Detect which cell encompasses the target text, then output its [x, y] center coordinate. 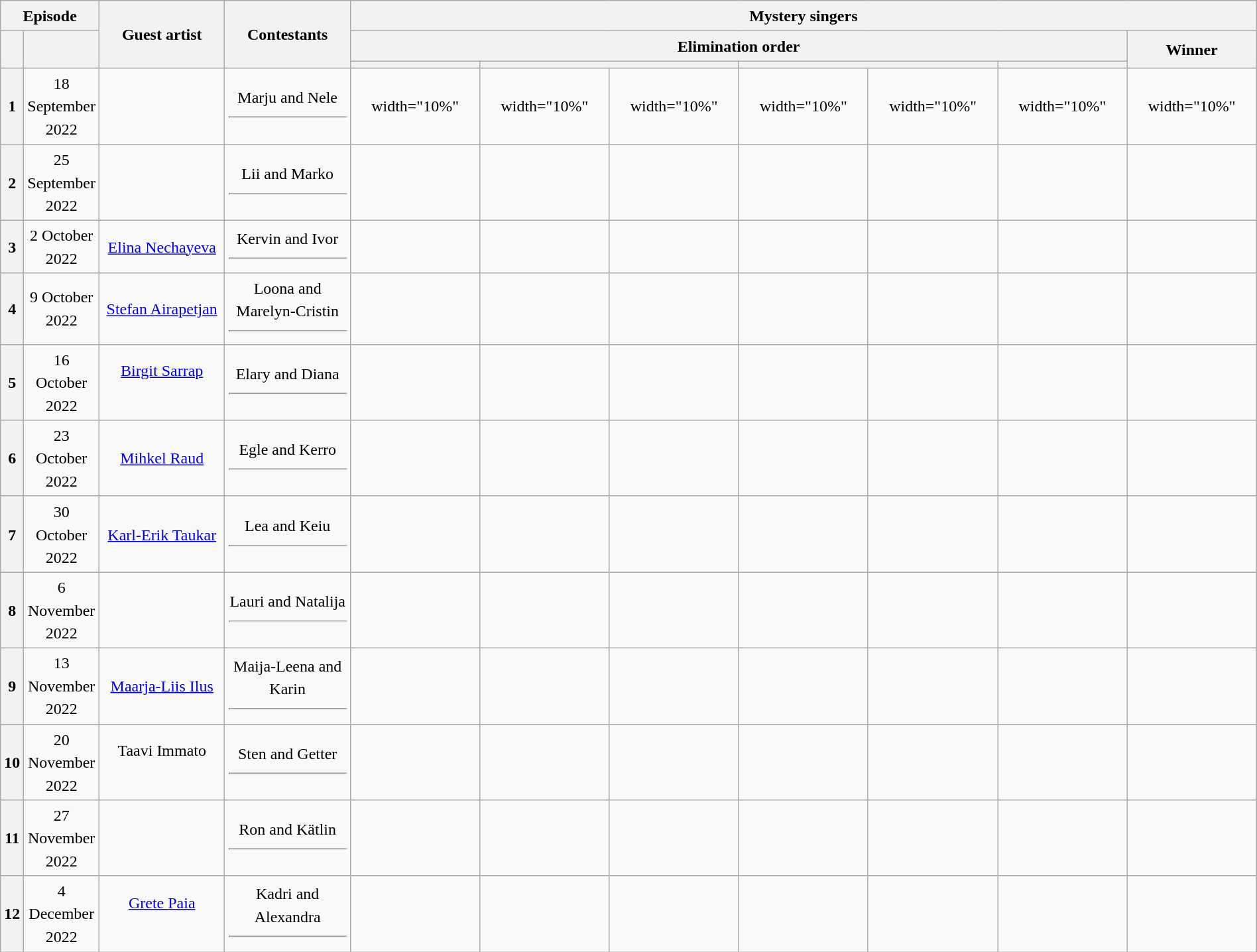
Sten and Getter [288, 762]
30 October 2022 [62, 534]
Elimination order [739, 46]
Egle and Kerro [288, 459]
Kadri and Alexandra [288, 914]
3 [12, 247]
Marju and Nele [288, 106]
8 [12, 610]
Loona and Marelyn-Cristin [288, 309]
Winner [1192, 49]
Maija-Leena and Karin [288, 685]
Karl-Erik Taukar [162, 534]
Elary and Diana [288, 382]
9 [12, 685]
2 [12, 183]
2 October 2022 [62, 247]
27 November 2022 [62, 838]
5 [12, 382]
Stefan Airapetjan [162, 309]
6 November 2022 [62, 610]
Lii and Marko [288, 183]
4 December 2022 [62, 914]
Mihkel Raud [162, 459]
13 November 2022 [62, 685]
Mystery singers [804, 16]
10 [12, 762]
23 October 2022 [62, 459]
7 [12, 534]
Maarja-Liis Ilus [162, 685]
Birgit Sarrap [162, 382]
Ron and Kätlin [288, 838]
Contestants [288, 34]
1 [12, 106]
25 September 2022 [62, 183]
6 [12, 459]
9 October 2022 [62, 309]
Lea and Keiu [288, 534]
16 October 2022 [62, 382]
18 September 2022 [62, 106]
11 [12, 838]
12 [12, 914]
Guest artist [162, 34]
Grete Paia [162, 914]
Taavi Immato [162, 762]
Episode [50, 16]
Lauri and Natalija [288, 610]
Elina Nechayeva [162, 247]
20 November 2022 [62, 762]
4 [12, 309]
Kervin and Ivor [288, 247]
